Pinpoint the cell where the given text exists, returning its [X, Y] midpoint coordinate. 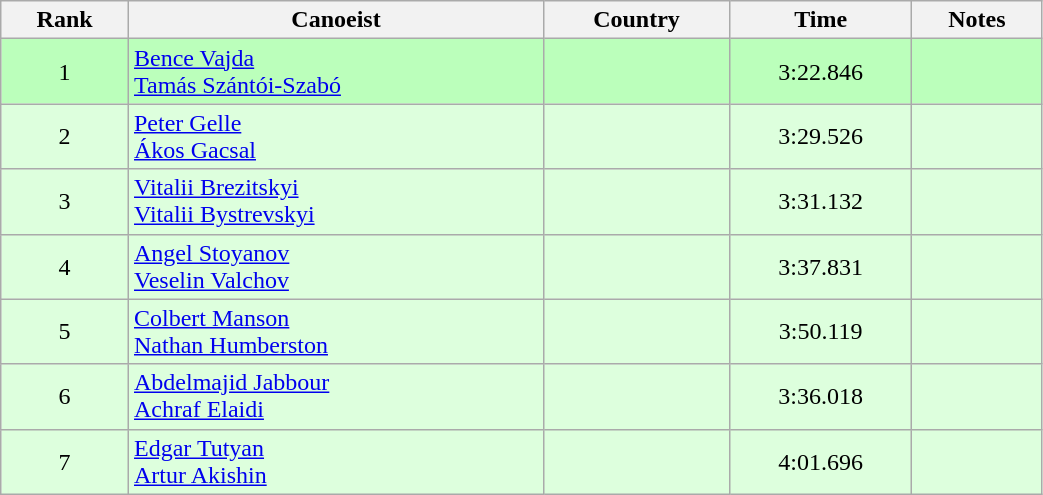
Colbert MansonNathan Humberston [336, 332]
3:50.119 [821, 332]
Peter GelleÁkos Gacsal [336, 136]
2 [65, 136]
Rank [65, 20]
3:31.132 [821, 202]
Bence VajdaTamás Szántói-Szabó [336, 72]
Time [821, 20]
Notes [977, 20]
Vitalii BrezitskyiVitalii Bystrevskyi [336, 202]
Country [636, 20]
4:01.696 [821, 462]
1 [65, 72]
7 [65, 462]
Edgar TutyanArtur Akishin [336, 462]
6 [65, 396]
5 [65, 332]
Canoeist [336, 20]
Abdelmajid JabbourAchraf Elaidi [336, 396]
3 [65, 202]
3:36.018 [821, 396]
4 [65, 266]
Angel StoyanovVeselin Valchov [336, 266]
3:29.526 [821, 136]
3:22.846 [821, 72]
3:37.831 [821, 266]
